Determine the [x, y] coordinate at the center of the cell enclosing the given text.  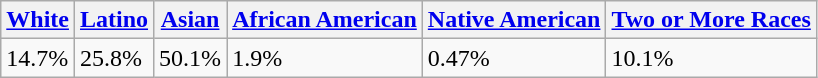
African American [325, 20]
Native American [514, 20]
10.1% [711, 58]
0.47% [514, 58]
Latino [114, 20]
White [38, 20]
25.8% [114, 58]
Asian [190, 20]
14.7% [38, 58]
1.9% [325, 58]
50.1% [190, 58]
Two or More Races [711, 20]
